Determine the [x, y] coordinate at the center of the cell enclosing the given text.  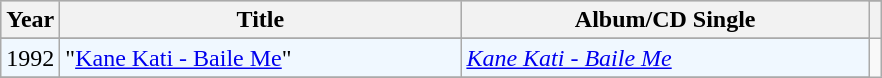
Title [260, 20]
Year [30, 20]
1992 [30, 58]
Kane Kati - Baile Me [666, 58]
"Kane Kati - Baile Me" [260, 58]
Album/CD Single [666, 20]
